Search for the cell housing the specified text and yield its (X, Y) center coordinate. 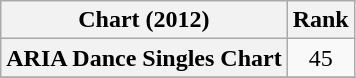
Rank (320, 20)
ARIA Dance Singles Chart (144, 58)
45 (320, 58)
Chart (2012) (144, 20)
